Output the (X, Y) coordinate of the center of the cell containing the given text.  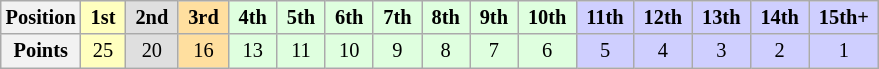
3 (721, 51)
4 (663, 51)
5th (301, 17)
4th (253, 17)
9th (494, 17)
7 (494, 51)
6 (547, 51)
14th (779, 17)
10 (349, 51)
13 (253, 51)
8th (446, 17)
1 (844, 51)
2 (779, 51)
16 (203, 51)
9 (397, 51)
20 (152, 51)
10th (547, 17)
25 (104, 51)
Points (41, 51)
1st (104, 17)
11 (301, 51)
2nd (152, 17)
8 (446, 51)
Position (41, 17)
5 (604, 51)
12th (663, 17)
6th (349, 17)
11th (604, 17)
13th (721, 17)
3rd (203, 17)
15th+ (844, 17)
7th (397, 17)
